Find where the given text appears and provide that cell's center as [X, Y] coordinate. 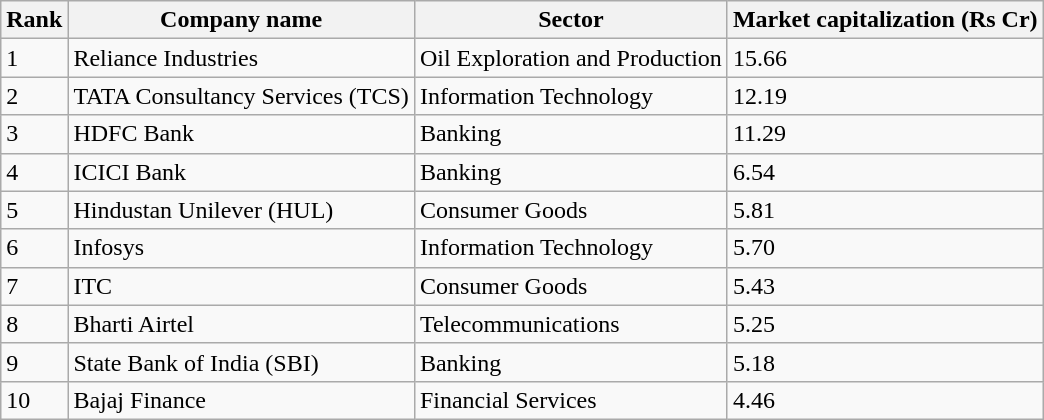
5.25 [885, 324]
Hindustan Unilever (HUL) [242, 210]
Rank [34, 20]
Oil Exploration and Production [570, 58]
8 [34, 324]
ICICI Bank [242, 172]
3 [34, 134]
15.66 [885, 58]
HDFC Bank [242, 134]
6.54 [885, 172]
5.43 [885, 286]
5.70 [885, 248]
Company name [242, 20]
4 [34, 172]
5.18 [885, 362]
Infosys [242, 248]
9 [34, 362]
Reliance Industries [242, 58]
Bajaj Finance [242, 400]
State Bank of India (SBI) [242, 362]
11.29 [885, 134]
Bharti Airtel [242, 324]
5 [34, 210]
12.19 [885, 96]
Market capitalization (Rs Cr) [885, 20]
2 [34, 96]
ITC [242, 286]
4.46 [885, 400]
10 [34, 400]
1 [34, 58]
5.81 [885, 210]
TATA Consultancy Services (TCS) [242, 96]
Telecommunications [570, 324]
Sector [570, 20]
6 [34, 248]
7 [34, 286]
Financial Services [570, 400]
